Identify which cell holds the provided text, then report its [x, y] central coordinate. 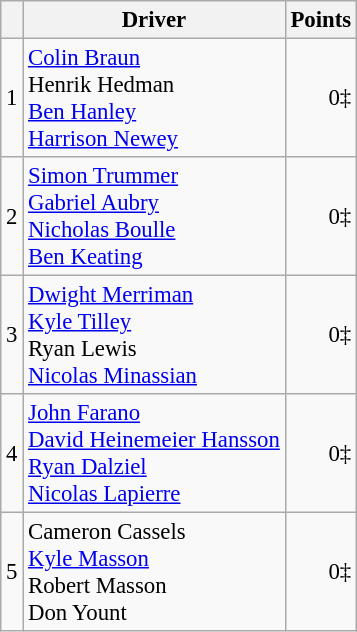
1 [12, 98]
4 [12, 454]
5 [12, 572]
Dwight Merriman Kyle Tilley Ryan Lewis Nicolas Minassian [154, 336]
Driver [154, 20]
3 [12, 336]
Cameron Cassels Kyle Masson Robert Masson Don Yount [154, 572]
2 [12, 216]
John Farano David Heinemeier Hansson Ryan Dalziel Nicolas Lapierre [154, 454]
Colin Braun Henrik Hedman Ben Hanley Harrison Newey [154, 98]
Points [320, 20]
Simon Trummer Gabriel Aubry Nicholas Boulle Ben Keating [154, 216]
